Determine the [X, Y] coordinate at the center of the cell enclosing the given text.  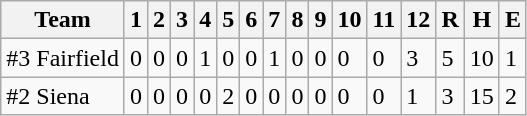
4 [206, 20]
#2 Siena [63, 96]
6 [252, 20]
11 [384, 20]
7 [274, 20]
E [512, 20]
9 [320, 20]
8 [298, 20]
15 [482, 96]
12 [418, 20]
#3 Fairfield [63, 58]
H [482, 20]
Team [63, 20]
R [450, 20]
